Locate the cell with the specified text and output its (x, y) center coordinate. 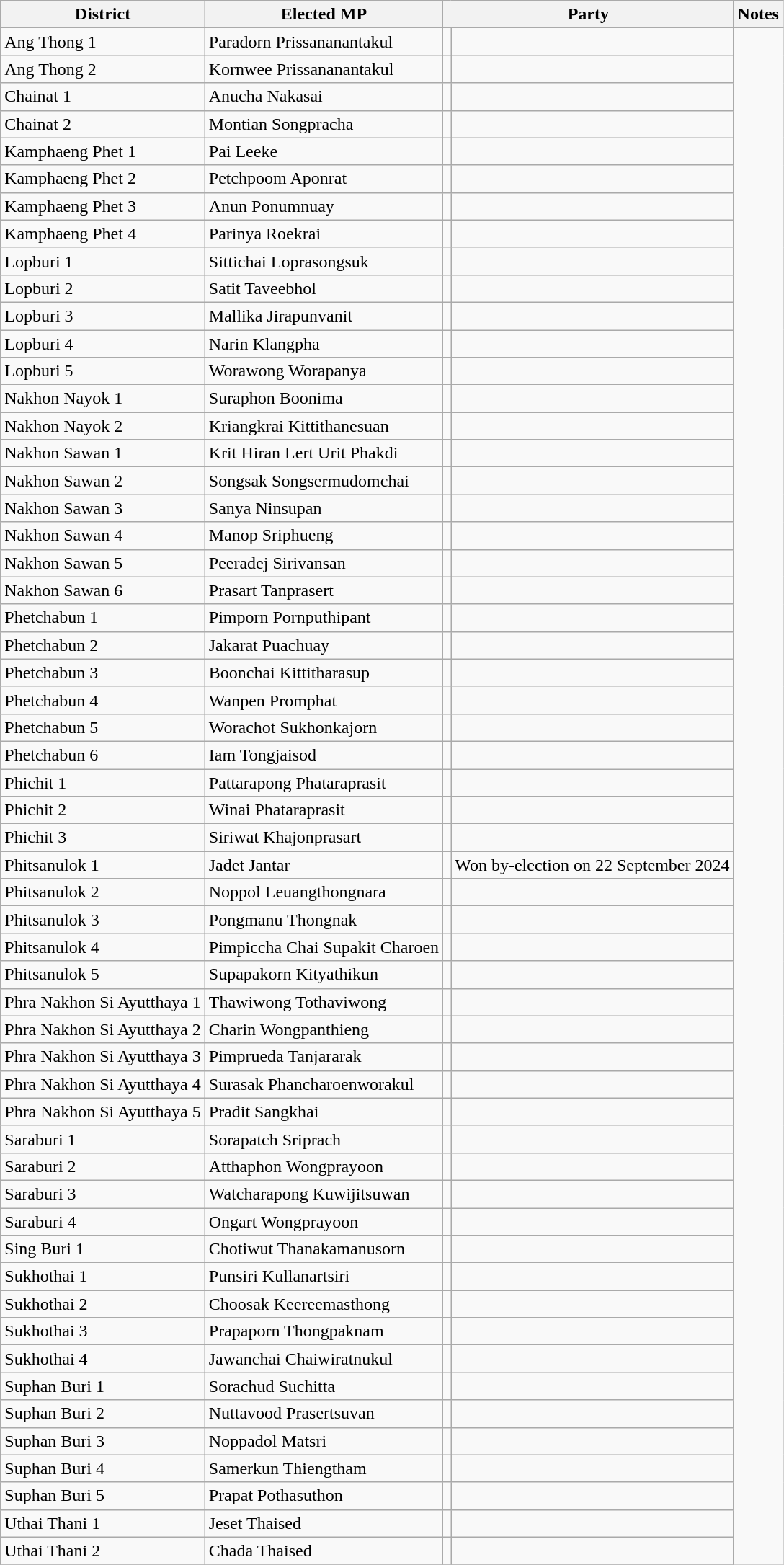
Suphan Buri 5 (103, 1496)
Peeradej Sirivansan (324, 563)
Phitsanulok 3 (103, 920)
Krit Hiran Lert Urit Phakdi (324, 453)
Worawong Worapanya (324, 371)
Sukhothai 4 (103, 1359)
Kriangkrai Kittithanesuan (324, 426)
Satit Taveebhol (324, 288)
Suraphon Boonima (324, 399)
Jadet Jantar (324, 865)
Watcharapong Kuwijitsuwan (324, 1194)
Sanya Ninsupan (324, 508)
Pimporn Pornputhipant (324, 618)
Charin Wongpanthieng (324, 1029)
Phra Nakhon Si Ayutthaya 1 (103, 1002)
Jawanchai Chaiwiratnukul (324, 1359)
Noppadol Matsri (324, 1441)
Phitsanulok 5 (103, 975)
Chada Thaised (324, 1551)
Iam Tongjaisod (324, 755)
Kornwee Prissananantakul (324, 69)
Phra Nakhon Si Ayutthaya 2 (103, 1029)
Nakhon Sawan 4 (103, 536)
Phetchabun 5 (103, 727)
Suphan Buri 1 (103, 1386)
Kamphaeng Phet 2 (103, 179)
Montian Songpracha (324, 124)
Pattarapong Phataraprasit (324, 782)
Petchpoom Aponrat (324, 179)
Narin Klangpha (324, 344)
Boonchai Kittitharasup (324, 673)
Lopburi 1 (103, 261)
Phetchabun 3 (103, 673)
Prapaporn Thongpaknam (324, 1331)
Nakhon Sawan 2 (103, 481)
Suphan Buri 3 (103, 1441)
Phitsanulok 2 (103, 892)
Siriwat Khajonprasart (324, 838)
Nakhon Sawan 3 (103, 508)
Mallika Jirapunvanit (324, 316)
Ang Thong 1 (103, 42)
Atthaphon Wongprayoon (324, 1166)
Saraburi 2 (103, 1166)
Lopburi 4 (103, 344)
Sittichai Loprasongsuk (324, 261)
Lopburi 3 (103, 316)
Nakhon Sawan 1 (103, 453)
Manop Sriphueng (324, 536)
Songsak Songsermudomchai (324, 481)
Kamphaeng Phet 3 (103, 206)
Pai Leeke (324, 151)
Prapat Pothasuthon (324, 1496)
Party (588, 14)
Phra Nakhon Si Ayutthaya 3 (103, 1057)
Sorapatch Sriprach (324, 1139)
Wanpen Promphat (324, 700)
Chainat 2 (103, 124)
Phitsanulok 4 (103, 947)
Phra Nakhon Si Ayutthaya 5 (103, 1112)
Ongart Wongprayoon (324, 1222)
Nakhon Nayok 2 (103, 426)
Nakhon Sawan 5 (103, 563)
Supapakorn Kityathikun (324, 975)
Anun Ponumnuay (324, 206)
Phichit 2 (103, 810)
Phetchabun 2 (103, 645)
Chainat 1 (103, 97)
Anucha Nakasai (324, 97)
Samerkun Thiengtham (324, 1468)
Sukhothai 1 (103, 1277)
Phichit 1 (103, 782)
Jakarat Puachuay (324, 645)
Uthai Thani 2 (103, 1551)
Phichit 3 (103, 838)
Suphan Buri 2 (103, 1414)
Lopburi 2 (103, 288)
Pongmanu Thongnak (324, 920)
Notes (758, 14)
Jeset Thaised (324, 1523)
Phetchabun 1 (103, 618)
Sorachud Suchitta (324, 1386)
Worachot Sukhonkajorn (324, 727)
Uthai Thani 1 (103, 1523)
Pimprueda Tanjararak (324, 1057)
Phra Nakhon Si Ayutthaya 4 (103, 1084)
Lopburi 5 (103, 371)
Paradorn Prissananantakul (324, 42)
Choosak Keereemasthong (324, 1304)
Pradit Sangkhai (324, 1112)
Elected MP (324, 14)
Ang Thong 2 (103, 69)
Chotiwut Thanakamanusorn (324, 1249)
Won by-election on 22 September 2024 (592, 865)
Suphan Buri 4 (103, 1468)
Sukhothai 3 (103, 1331)
Surasak Phancharoenworakul (324, 1084)
District (103, 14)
Phitsanulok 1 (103, 865)
Noppol Leuangthongnara (324, 892)
Phetchabun 4 (103, 700)
Thawiwong Tothaviwong (324, 1002)
Parinya Roekrai (324, 234)
Pimpiccha Chai Supakit Charoen (324, 947)
Kamphaeng Phet 1 (103, 151)
Prasart Tanprasert (324, 590)
Nakhon Nayok 1 (103, 399)
Phetchabun 6 (103, 755)
Nakhon Sawan 6 (103, 590)
Sukhothai 2 (103, 1304)
Kamphaeng Phet 4 (103, 234)
Saraburi 1 (103, 1139)
Saraburi 4 (103, 1222)
Saraburi 3 (103, 1194)
Punsiri Kullanartsiri (324, 1277)
Nuttavood Prasertsuvan (324, 1414)
Winai Phataraprasit (324, 810)
Sing Buri 1 (103, 1249)
